For the text-containing cell, return its midpoint in (X, Y) coordinate format. 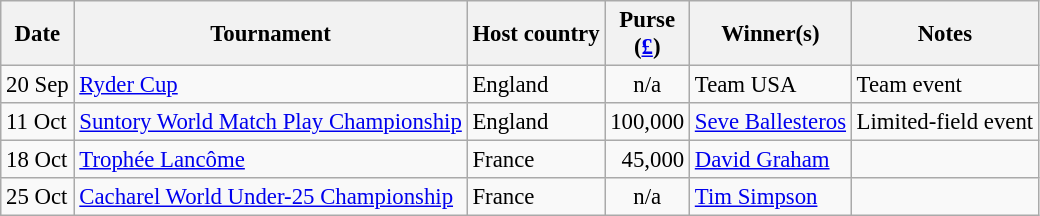
Winner(s) (771, 34)
Host country (536, 34)
Limited-field event (944, 122)
Team event (944, 85)
18 Oct (38, 160)
25 Oct (38, 197)
Tournament (270, 34)
Notes (944, 34)
David Graham (771, 160)
11 Oct (38, 122)
100,000 (648, 122)
Date (38, 34)
Tim Simpson (771, 197)
Trophée Lancôme (270, 160)
Team USA (771, 85)
Ryder Cup (270, 85)
Cacharel World Under-25 Championship (270, 197)
Purse(£) (648, 34)
Seve Ballesteros (771, 122)
Suntory World Match Play Championship (270, 122)
45,000 (648, 160)
20 Sep (38, 85)
